Pinpoint the cell where the given text exists, returning its [X, Y] midpoint coordinate. 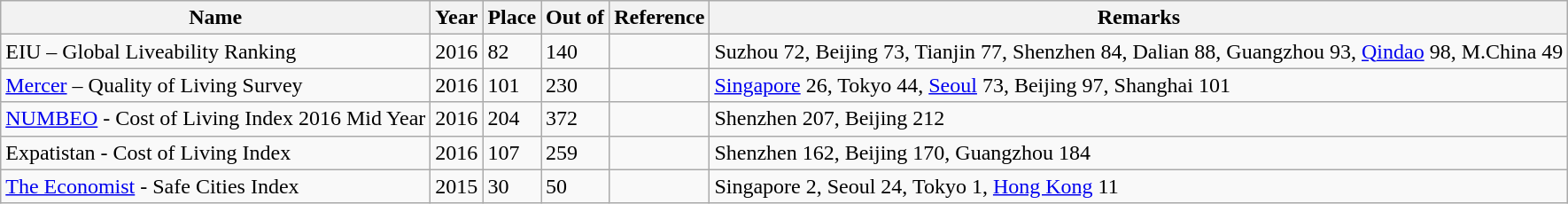
Singapore 2, Seoul 24, Tokyo 1, Hong Kong 11 [1139, 186]
Year [457, 18]
Expatistan - Cost of Living Index [216, 153]
Shenzhen 207, Beijing 212 [1139, 119]
The Economist - Safe Cities Index [216, 186]
204 [512, 119]
230 [576, 85]
140 [576, 51]
NUMBEO - Cost of Living Index 2016 Mid Year [216, 119]
30 [512, 186]
Suzhou 72, Beijing 73, Tianjin 77, Shenzhen 84, Dalian 88, Guangzhou 93, Qindao 98, M.China 49 [1139, 51]
Name [216, 18]
Remarks [1139, 18]
2015 [457, 186]
Singapore 26, Tokyo 44, Seoul 73, Beijing 97, Shanghai 101 [1139, 85]
EIU – Global Liveability Ranking [216, 51]
Reference [659, 18]
Shenzhen 162, Beijing 170, Guangzhou 184 [1139, 153]
50 [576, 186]
259 [576, 153]
82 [512, 51]
Place [512, 18]
Out of [576, 18]
101 [512, 85]
372 [576, 119]
Mercer – Quality of Living Survey [216, 85]
107 [512, 153]
